Return [X, Y] of the center of cell containing provided text 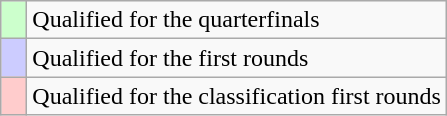
Qualified for the classification first rounds [237, 96]
Qualified for the first rounds [237, 58]
Qualified for the quarterfinals [237, 20]
